Detect which cell encompasses the target text, then output its [x, y] center coordinate. 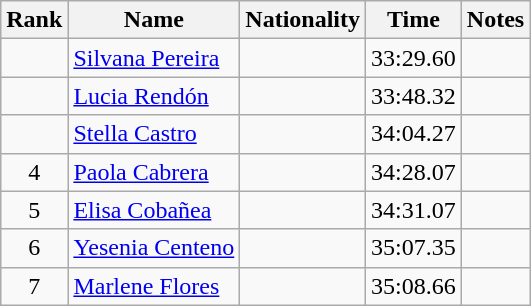
34:28.07 [414, 172]
Yesenia Centeno [154, 248]
6 [34, 248]
33:48.32 [414, 96]
Rank [34, 20]
7 [34, 286]
34:31.07 [414, 210]
Nationality [303, 20]
Notes [495, 20]
35:07.35 [414, 248]
Name [154, 20]
34:04.27 [414, 134]
4 [34, 172]
Lucia Rendón [154, 96]
Marlene Flores [154, 286]
5 [34, 210]
Silvana Pereira [154, 58]
Paola Cabrera [154, 172]
Elisa Cobañea [154, 210]
35:08.66 [414, 286]
Stella Castro [154, 134]
Time [414, 20]
33:29.60 [414, 58]
